Determine the (x, y) coordinate at the center of the cell enclosing the given text.  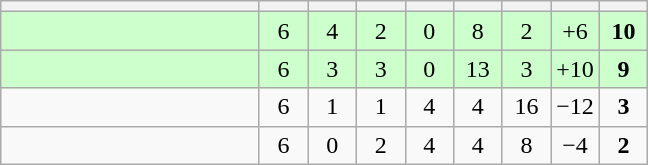
−12 (576, 107)
−4 (576, 145)
+6 (576, 31)
13 (478, 69)
+10 (576, 69)
10 (624, 31)
16 (526, 107)
9 (624, 69)
